Identify which cell holds the provided text, then report its [x, y] central coordinate. 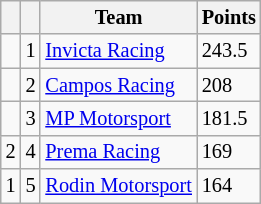
Invicta Racing [118, 51]
Prema Racing [118, 152]
3 [31, 118]
4 [31, 152]
181.5 [229, 118]
Rodin Motorsport [118, 186]
243.5 [229, 51]
Campos Racing [118, 85]
5 [31, 186]
169 [229, 152]
Team [118, 17]
MP Motorsport [118, 118]
Points [229, 17]
208 [229, 85]
164 [229, 186]
